Capture the cell that displays the provided text and extract its (X, Y) central coordinate. 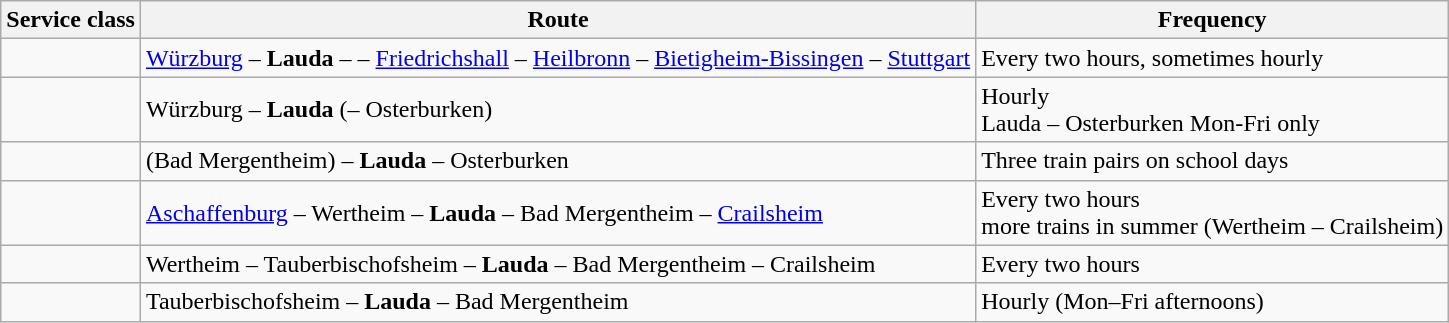
Hourly (Mon–Fri afternoons) (1212, 302)
Route (558, 20)
Hourly Lauda – Osterburken Mon-Fri only (1212, 110)
Tauberbischofsheim – Lauda – Bad Mergentheim (558, 302)
Every two hours, sometimes hourly (1212, 58)
Service class (71, 20)
Every two hours (1212, 264)
Frequency (1212, 20)
Every two hoursmore trains in summer (Wertheim – Crailsheim) (1212, 212)
Wertheim – Tauberbischofsheim – Lauda – Bad Mergentheim – Crailsheim (558, 264)
Three train pairs on school days (1212, 161)
Würzburg – Lauda – – Friedrichshall – Heilbronn – Bietigheim-Bissingen – Stuttgart (558, 58)
(Bad Mergentheim) – Lauda – Osterburken (558, 161)
Aschaffenburg – Wertheim – Lauda – Bad Mergentheim – Crailsheim (558, 212)
Würzburg – Lauda (– Osterburken) (558, 110)
